Identify which cell holds the provided text, then report its (x, y) central coordinate. 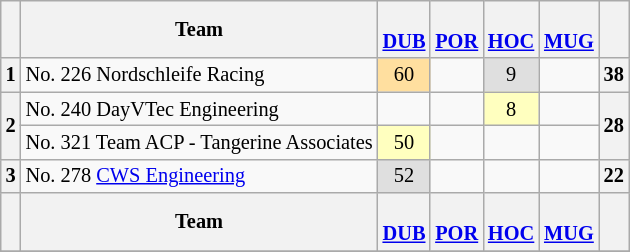
3 (11, 176)
38 (614, 75)
22 (614, 176)
8 (511, 109)
52 (404, 176)
60 (404, 75)
No. 278 CWS Engineering (200, 176)
9 (511, 75)
1 (11, 75)
No. 240 DayVTec Engineering (200, 109)
No. 226 Nordschleife Racing (200, 75)
50 (404, 142)
No. 321 Team ACP - Tangerine Associates (200, 142)
28 (614, 126)
2 (11, 126)
